For the text-containing cell, return its midpoint in [X, Y] coordinate format. 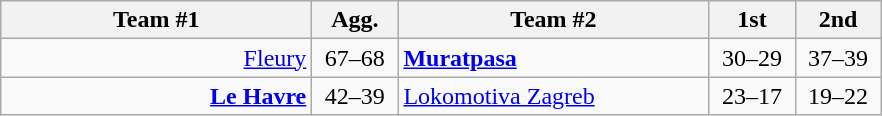
2nd [838, 20]
Agg. [355, 20]
Le Havre [156, 96]
30–29 [752, 58]
19–22 [838, 96]
67–68 [355, 58]
42–39 [355, 96]
23–17 [752, 96]
Muratpasa [554, 58]
Fleury [156, 58]
Team #1 [156, 20]
Team #2 [554, 20]
Lokomotiva Zagreb [554, 96]
37–39 [838, 58]
1st [752, 20]
